Return [X, Y] of the center of cell containing provided text 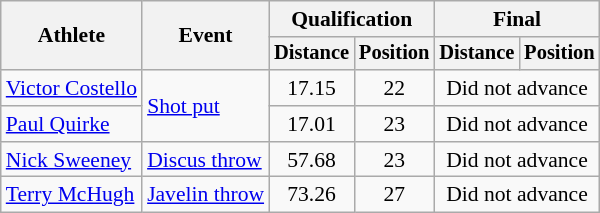
Event [206, 36]
73.26 [312, 195]
57.68 [312, 160]
Paul Quirke [72, 124]
Nick Sweeney [72, 160]
Final [516, 19]
17.15 [312, 88]
Athlete [72, 36]
Victor Costello [72, 88]
17.01 [312, 124]
22 [394, 88]
Terry McHugh [72, 195]
27 [394, 195]
Discus throw [206, 160]
Javelin throw [206, 195]
Qualification [352, 19]
Shot put [206, 106]
